For the text-containing cell, return its midpoint in [x, y] coordinate format. 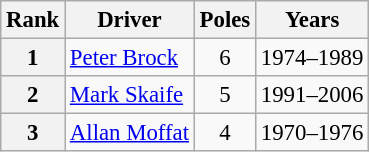
Peter Brock [130, 58]
2 [33, 95]
3 [33, 133]
Driver [130, 20]
4 [224, 133]
5 [224, 95]
6 [224, 58]
1970–1976 [312, 133]
1 [33, 58]
Poles [224, 20]
Allan Moffat [130, 133]
1974–1989 [312, 58]
Mark Skaife [130, 95]
1991–2006 [312, 95]
Rank [33, 20]
Years [312, 20]
